For the text-containing cell, return its midpoint in (X, Y) coordinate format. 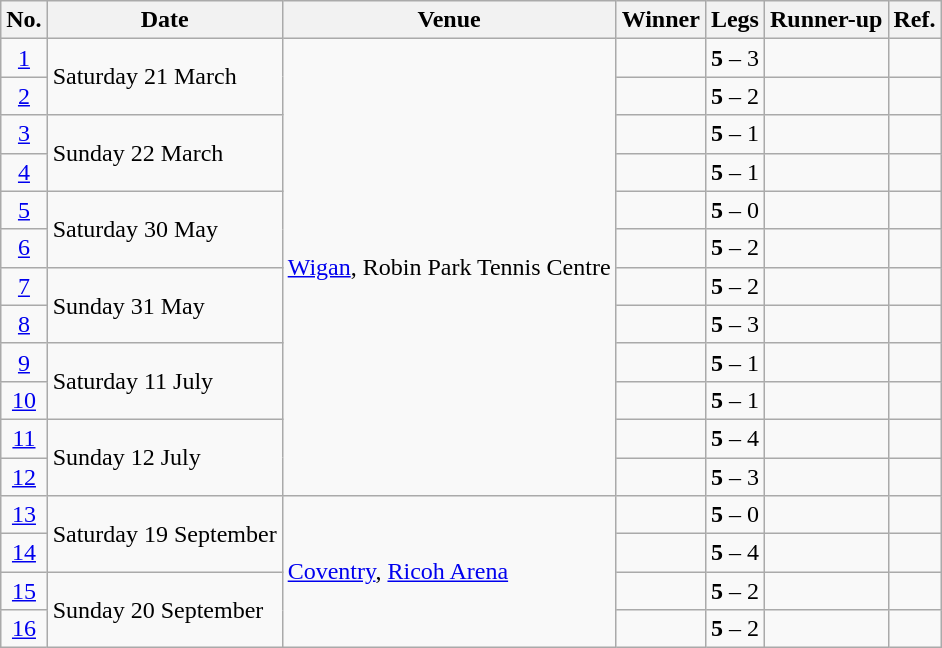
Sunday 31 May (164, 305)
Sunday 20 September (164, 610)
4 (24, 172)
12 (24, 477)
Saturday 21 March (164, 77)
16 (24, 629)
6 (24, 248)
14 (24, 553)
Saturday 11 July (164, 381)
Sunday 12 July (164, 457)
1 (24, 58)
8 (24, 324)
Legs (734, 20)
13 (24, 515)
5 (24, 210)
10 (24, 400)
2 (24, 96)
15 (24, 591)
Sunday 22 March (164, 153)
Date (164, 20)
Saturday 19 September (164, 534)
11 (24, 438)
Ref. (914, 20)
3 (24, 134)
Saturday 30 May (164, 229)
7 (24, 286)
9 (24, 362)
Venue (449, 20)
Runner-up (826, 20)
Wigan, Robin Park Tennis Centre (449, 268)
Winner (660, 20)
No. (24, 20)
Coventry, Ricoh Arena (449, 572)
